Determine the (X, Y) coordinate at the center of the cell enclosing the given text.  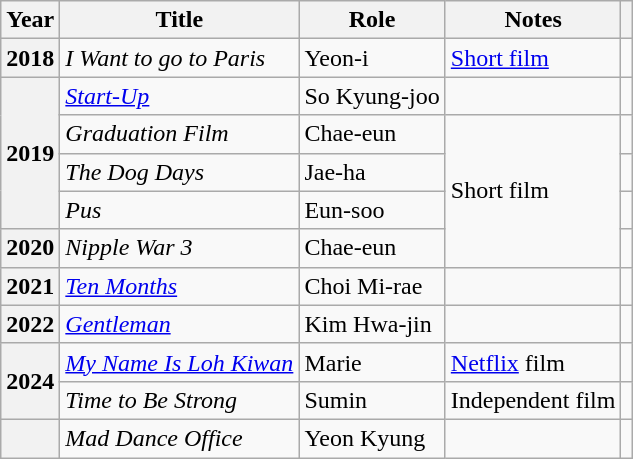
Title (180, 20)
Yeon Kyung (372, 438)
Sumin (372, 400)
2024 (30, 381)
Eun-soo (372, 210)
Kim Hwa-jin (372, 324)
2018 (30, 58)
Jae-ha (372, 172)
My Name Is Loh Kiwan (180, 362)
Choi Mi-rae (372, 286)
So Kyung-joo (372, 96)
Graduation Film (180, 134)
2020 (30, 248)
Year (30, 20)
Nipple War 3 (180, 248)
2021 (30, 286)
Mad Dance Office (180, 438)
Gentleman (180, 324)
Start-Up (180, 96)
Role (372, 20)
2022 (30, 324)
Independent film (533, 400)
Yeon-i (372, 58)
I Want to go to Paris (180, 58)
Time to Be Strong (180, 400)
Marie (372, 362)
Ten Months (180, 286)
The Dog Days (180, 172)
Netflix film (533, 362)
2019 (30, 153)
Notes (533, 20)
Pus (180, 210)
